Detect which cell encompasses the target text, then output its [X, Y] center coordinate. 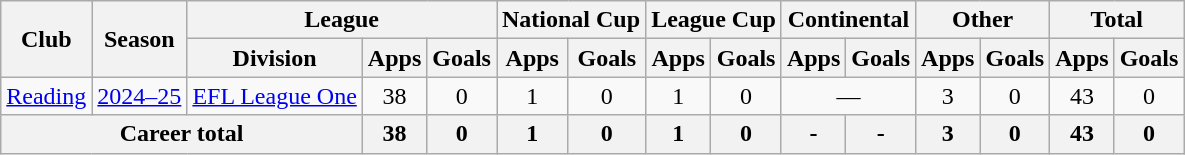
— [848, 96]
League [342, 20]
Season [140, 39]
National Cup [570, 20]
2024–25 [140, 96]
EFL League One [274, 96]
Total [1117, 20]
League Cup [714, 20]
Career total [182, 134]
Club [46, 39]
Other [983, 20]
Division [274, 58]
Reading [46, 96]
Continental [848, 20]
